Provide the (x, y) coordinate of the cell's center where the given text is located.  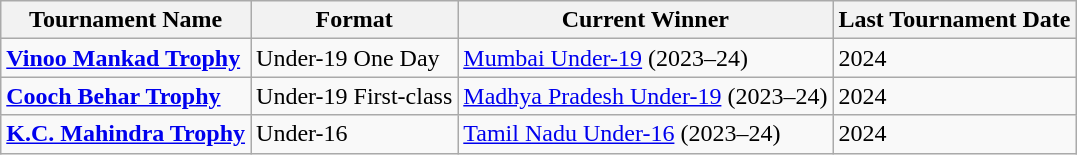
Current Winner (646, 20)
Under-16 (354, 134)
Cooch Behar Trophy (126, 96)
Last Tournament Date (954, 20)
Format (354, 20)
K.C. Mahindra Trophy (126, 134)
Vinoo Mankad Trophy (126, 58)
Mumbai Under-19 (2023–24) (646, 58)
Tournament Name (126, 20)
Under-19 First-class (354, 96)
Tamil Nadu Under-16 (2023–24) (646, 134)
Under-19 One Day (354, 58)
Madhya Pradesh Under-19 (2023–24) (646, 96)
